Identify which cell holds the provided text, then report its [x, y] central coordinate. 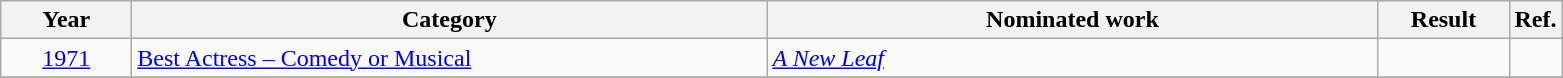
A New Leaf [1072, 58]
Best Actress – Comedy or Musical [450, 58]
Nominated work [1072, 20]
Ref. [1536, 20]
Category [450, 20]
Year [66, 20]
1971 [66, 58]
Result [1444, 20]
